Detect which cell encompasses the target text, then output its [X, Y] center coordinate. 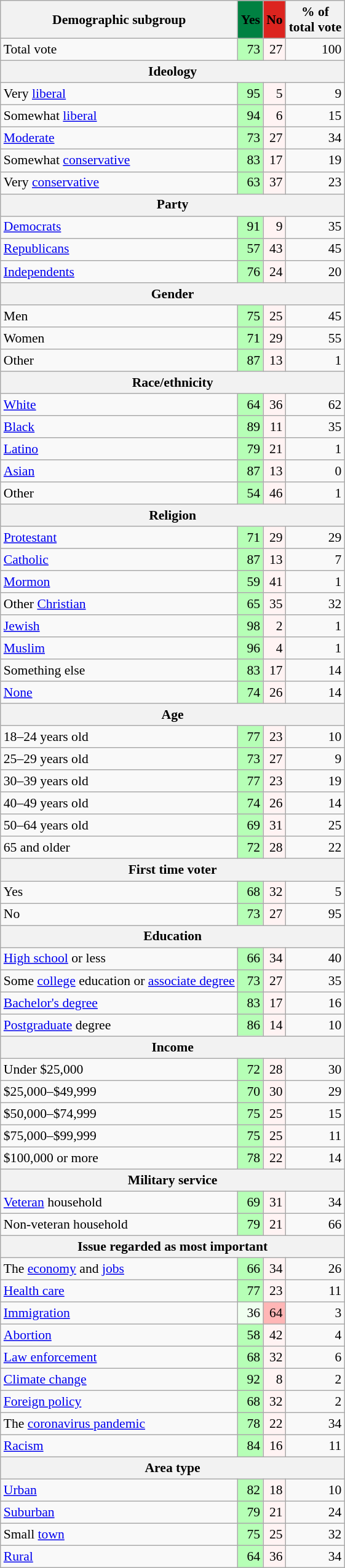
The coronavirus pandemic [119, 1424]
Total vote [119, 50]
100 [315, 50]
63 [251, 183]
92 [251, 1380]
Religion [173, 515]
First time voter [173, 870]
Democrats [119, 227]
Very liberal [119, 94]
20 [315, 272]
18–24 years old [119, 737]
Women [119, 338]
46 [274, 493]
Somewhat conservative [119, 160]
Rural [119, 1557]
Education [173, 936]
55 [315, 338]
18 [274, 1491]
Protestant [119, 537]
Independents [119, 272]
Income [173, 1047]
None [119, 692]
Republicans [119, 250]
Age [173, 715]
$75,000–$99,999 [119, 1136]
Something else [119, 670]
$50,000–$74,999 [119, 1114]
Foreign policy [119, 1402]
8 [274, 1380]
37 [274, 183]
Race/ethnicity [173, 382]
59 [251, 582]
41 [274, 582]
Some college education or associate degree [119, 981]
82 [251, 1491]
65 [251, 604]
62 [315, 405]
Immigration [119, 1313]
0 [315, 471]
The economy and jobs [119, 1269]
89 [251, 427]
Jewish [119, 626]
White [119, 405]
Catholic [119, 560]
76 [251, 272]
Climate change [119, 1380]
Veteran household [119, 1203]
98 [251, 626]
Issue regarded as most important [173, 1247]
Suburban [119, 1513]
Gender [173, 294]
7 [315, 560]
42 [274, 1336]
70 [251, 1091]
Health care [119, 1291]
54 [251, 493]
58 [251, 1336]
30–39 years old [119, 782]
$100,000 or more [119, 1158]
Muslim [119, 648]
Ideology [173, 72]
84 [251, 1446]
50–64 years old [119, 826]
65 and older [119, 848]
Black [119, 427]
Moderate [119, 138]
Racism [119, 1446]
91 [251, 227]
Postgraduate degree [119, 1025]
Area type [173, 1468]
Mormon [119, 582]
Non-veteran household [119, 1225]
$25,000–$49,999 [119, 1091]
96 [251, 648]
Bachelor's degree [119, 1003]
Small town [119, 1535]
Somewhat liberal [119, 116]
Asian [119, 471]
86 [251, 1025]
Law enforcement [119, 1358]
Under $25,000 [119, 1069]
3 [315, 1313]
Very conservative [119, 183]
High school or less [119, 959]
Latino [119, 449]
Abortion [119, 1336]
94 [251, 116]
57 [251, 250]
% oftotal vote [315, 20]
Demographic subgroup [119, 20]
Party [173, 205]
Military service [173, 1181]
Urban [119, 1491]
43 [274, 250]
Other Christian [119, 604]
25–29 years old [119, 759]
40–49 years old [119, 804]
40 [315, 959]
Men [119, 316]
